Provide the [X, Y] coordinate of the cell's center where the given text is located.  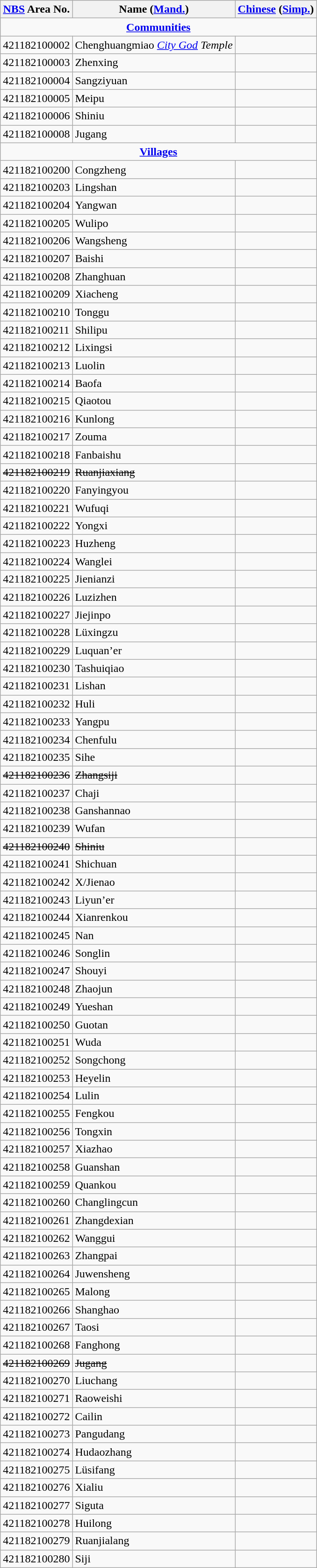
Baishi [154, 259]
Lingshan [154, 187]
421182100242 [36, 882]
421182100253 [36, 1078]
421182100002 [36, 45]
421182100261 [36, 1220]
Shanghao [154, 1309]
Xianrenkou [154, 918]
421182100236 [36, 775]
421182100274 [36, 1452]
421182100265 [36, 1291]
Xiazhao [154, 1149]
Lüxingzu [154, 633]
Kunlong [154, 419]
421182100214 [36, 383]
Ruanjialang [154, 1541]
421182100278 [36, 1523]
Yongxi [154, 526]
421182100234 [36, 739]
Huilong [154, 1523]
421182100247 [36, 971]
421182100263 [36, 1256]
421182100225 [36, 579]
Yangwan [154, 205]
Wangsheng [154, 241]
Luzizhen [154, 597]
421182100215 [36, 401]
Fengkou [154, 1114]
Chenghuangmiao City God Temple [154, 45]
Communities [158, 27]
Sangziyuan [154, 80]
Zhangpai [154, 1256]
Tonggu [154, 312]
Luquan’er [154, 650]
421182100254 [36, 1096]
Xiacheng [154, 294]
421182100205 [36, 223]
Meipu [154, 98]
Changlingcun [154, 1203]
421182100252 [36, 1060]
421182100259 [36, 1185]
Heyelin [154, 1078]
421182100262 [36, 1238]
421182100239 [36, 829]
421182100231 [36, 686]
421182100279 [36, 1541]
421182100008 [36, 134]
421182100223 [36, 544]
Juwensheng [154, 1274]
421182100237 [36, 793]
421182100243 [36, 900]
421182100213 [36, 365]
421182100211 [36, 330]
421182100220 [36, 490]
Siguta [154, 1505]
Huzheng [154, 544]
Guotan [154, 1024]
421182100216 [36, 419]
421182100250 [36, 1024]
Zhenxing [154, 63]
Wufuqi [154, 508]
421182100200 [36, 169]
421182100232 [36, 704]
Tongxin [154, 1131]
421182100222 [36, 526]
Chaji [154, 793]
421182100241 [36, 864]
421182100226 [36, 597]
Wanggui [154, 1238]
Tashuiqiao [154, 668]
Zhangdexian [154, 1220]
Qiaotou [154, 401]
Wuda [154, 1042]
421182100229 [36, 650]
421182100264 [36, 1274]
421182100238 [36, 811]
Liuchang [154, 1381]
Nan [154, 935]
421182100212 [36, 348]
Sihe [154, 757]
421182100217 [36, 437]
Shilipu [154, 330]
Fanghong [154, 1345]
Fanyingyou [154, 490]
421182100245 [36, 935]
Songchong [154, 1060]
421182100273 [36, 1434]
421182100003 [36, 63]
421182100235 [36, 757]
Shouyi [154, 971]
Congzheng [154, 169]
Guanshan [154, 1167]
421182100257 [36, 1149]
Songlin [154, 953]
421182100275 [36, 1470]
Fanbaishu [154, 454]
421182100230 [36, 668]
Quankou [154, 1185]
Shichuan [154, 864]
421182100255 [36, 1114]
Baofa [154, 383]
421182100267 [36, 1327]
421182100206 [36, 241]
Hudaozhang [154, 1452]
Huli [154, 704]
421182100233 [36, 722]
Lulin [154, 1096]
Lishan [154, 686]
421182100271 [36, 1399]
421182100280 [36, 1559]
421182100258 [36, 1167]
Zhanghuan [154, 277]
Villages [158, 152]
Ruanjiaxiang [154, 472]
Yueshan [154, 1006]
421182100276 [36, 1488]
421182100207 [36, 259]
421182100221 [36, 508]
Wulipo [154, 223]
421182100248 [36, 989]
Wanglei [154, 562]
421182100272 [36, 1416]
421182100240 [36, 846]
Xialiu [154, 1488]
Zouma [154, 437]
421182100005 [36, 98]
Zhangsiji [154, 775]
NBS Area No. [36, 9]
421182100268 [36, 1345]
421182100266 [36, 1309]
421182100006 [36, 116]
421182100227 [36, 615]
421182100204 [36, 205]
421182100256 [36, 1131]
Cailin [154, 1416]
421182100208 [36, 277]
421182100260 [36, 1203]
421182100246 [36, 953]
Jiejinpo [154, 615]
Yangpu [154, 722]
421182100249 [36, 1006]
421182100218 [36, 454]
421182100228 [36, 633]
Lixingsi [154, 348]
Liyun’er [154, 900]
Raoweishi [154, 1399]
421182100244 [36, 918]
Lüsifang [154, 1470]
X/Jienao [154, 882]
421182100251 [36, 1042]
Ganshannao [154, 811]
Luolin [154, 365]
Siji [154, 1559]
Pangudang [154, 1434]
Chenfulu [154, 739]
421182100269 [36, 1363]
421182100270 [36, 1381]
421182100277 [36, 1505]
421182100224 [36, 562]
421182100209 [36, 294]
421182100203 [36, 187]
421182100210 [36, 312]
421182100219 [36, 472]
Taosi [154, 1327]
Chinese (Simp.) [276, 9]
Jienianzi [154, 579]
Malong [154, 1291]
421182100004 [36, 80]
Wufan [154, 829]
Zhaojun [154, 989]
Name (Mand.) [154, 9]
